Return (X, Y) of the center of cell containing provided text 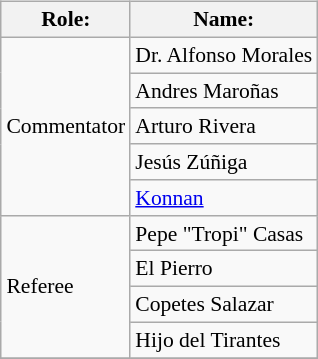
Jesús Zúñiga (224, 162)
Role: (66, 20)
Hijo del Tirantes (224, 340)
Pepe "Tropi" Casas (224, 233)
Andres Maroñas (224, 91)
Commentator (66, 126)
Konnan (224, 198)
Copetes Salazar (224, 305)
Referee (66, 286)
Arturo Rivera (224, 126)
Dr. Alfonso Morales (224, 55)
Name: (224, 20)
El Pierro (224, 269)
